Determine the [X, Y] coordinate at the center of the cell enclosing the given text.  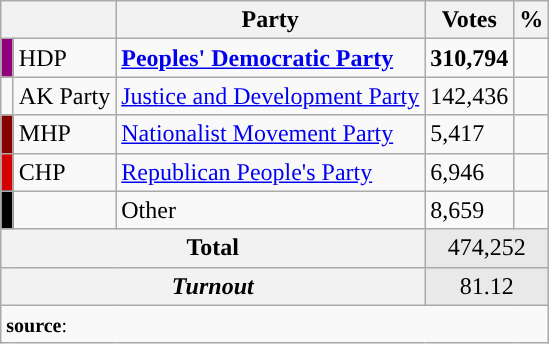
% [532, 20]
474,252 [487, 248]
81.12 [487, 286]
310,794 [470, 58]
142,436 [470, 96]
CHP [64, 172]
Party [270, 20]
Total [213, 248]
Votes [470, 20]
Peoples' Democratic Party [270, 58]
MHP [64, 134]
8,659 [470, 210]
Justice and Development Party [270, 96]
5,417 [470, 134]
source: [275, 324]
Republican People's Party [270, 172]
AK Party [64, 96]
Turnout [213, 286]
HDP [64, 58]
Nationalist Movement Party [270, 134]
6,946 [470, 172]
Other [270, 210]
